Search for the cell housing the specified text and yield its (X, Y) center coordinate. 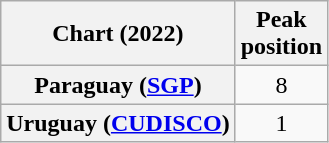
1 (281, 123)
8 (281, 85)
Peakposition (281, 34)
Paraguay (SGP) (118, 85)
Chart (2022) (118, 34)
Uruguay (CUDISCO) (118, 123)
